Scan for the cell matching the given text and deliver its [X, Y] coordinate at center. 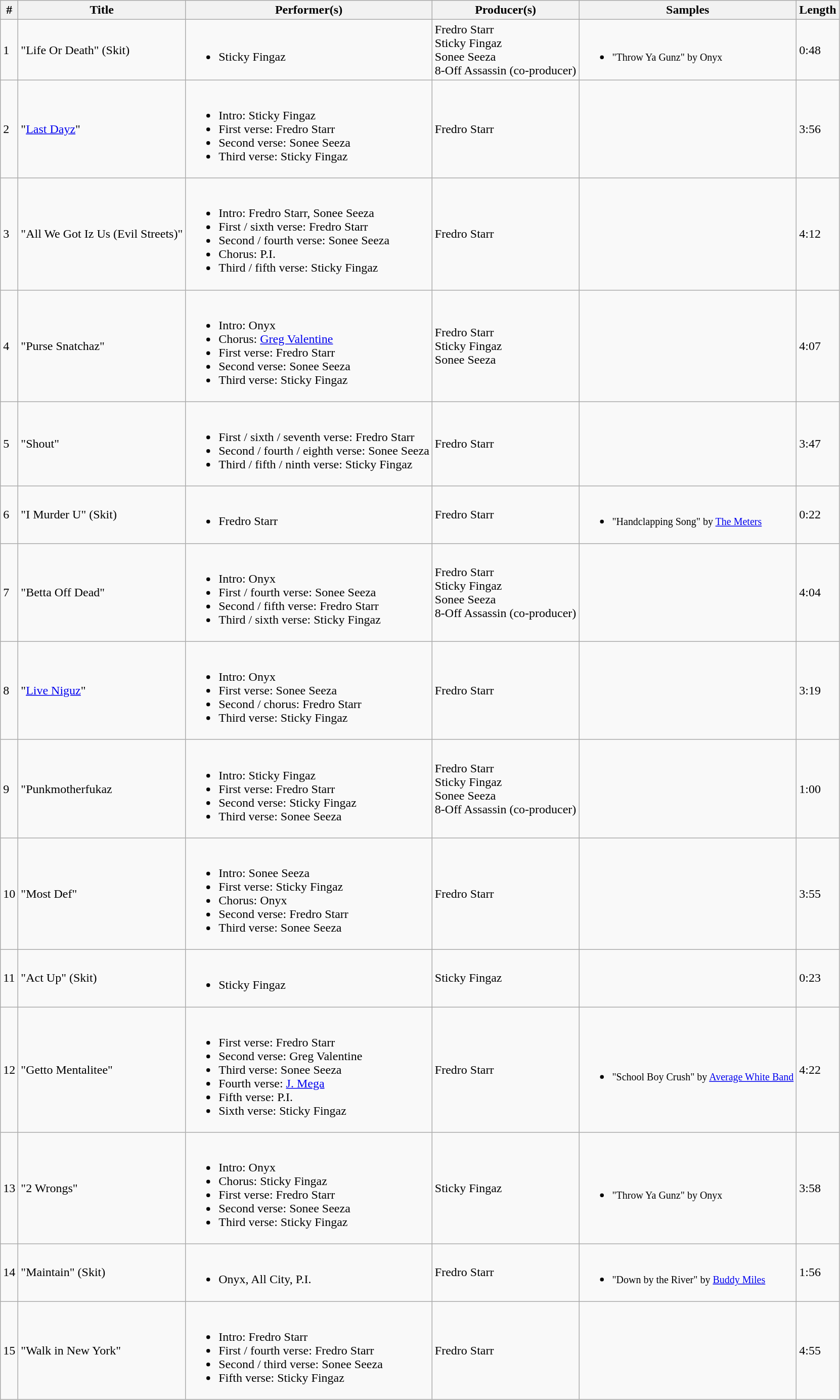
Intro: Fredro StarrFirst / fourth verse: Fredro StarrSecond / third verse: Sonee SeezaFifth verse: Sticky Fingaz [309, 1350]
14 [9, 1273]
1 [9, 50]
Title [102, 10]
0:23 [818, 978]
3:56 [818, 129]
Producer(s) [506, 10]
"Live Niguz" [102, 690]
8 [9, 690]
"Punkmotherfukaz [102, 789]
3:47 [818, 444]
"All We Got Iz Us (Evil Streets)" [102, 234]
"Walk in New York" [102, 1350]
7 [9, 592]
"Betta Off Dead" [102, 592]
3:55 [818, 893]
Intro: OnyxFirst / fourth verse: Sonee SeezaSecond / fifth verse: Fredro StarrThird / sixth verse: Sticky Fingaz [309, 592]
"Life Or Death" (Skit) [102, 50]
Intro: Sticky FingazFirst verse: Fredro StarrSecond verse: Sticky FingazThird verse: Sonee Seeza [309, 789]
15 [9, 1350]
"Shout" [102, 444]
Intro: Sonee SeezaFirst verse: Sticky FingazChorus: OnyxSecond verse: Fredro StarrThird verse: Sonee Seeza [309, 893]
"I Murder U" (Skit) [102, 515]
"Act Up" (Skit) [102, 978]
"2 Wrongs" [102, 1189]
First / sixth / seventh verse: Fredro StarrSecond / fourth / eighth verse: Sonee SeezaThird / fifth / ninth verse: Sticky Fingaz [309, 444]
3:19 [818, 690]
Performer(s) [309, 10]
Intro: OnyxFirst verse: Sonee SeezaSecond / chorus: Fredro StarrThird verse: Sticky Fingaz [309, 690]
10 [9, 893]
Intro: Sticky FingazFirst verse: Fredro StarrSecond verse: Sonee SeezaThird verse: Sticky Fingaz [309, 129]
9 [9, 789]
13 [9, 1189]
12 [9, 1069]
4 [9, 346]
1:00 [818, 789]
4:55 [818, 1350]
Intro: Fredro Starr, Sonee SeezaFirst / sixth verse: Fredro StarrSecond / fourth verse: Sonee SeezaChorus: P.I.Third / fifth verse: Sticky Fingaz [309, 234]
11 [9, 978]
"Down by the River" by Buddy Miles [688, 1273]
1:56 [818, 1273]
0:22 [818, 515]
0:48 [818, 50]
4:07 [818, 346]
3:58 [818, 1189]
First verse: Fredro StarrSecond verse: Greg ValentineThird verse: Sonee SeezaFourth verse: J. MegaFifth verse: P.I.Sixth verse: Sticky Fingaz [309, 1069]
"Most Def" [102, 893]
2 [9, 129]
Samples [688, 10]
3 [9, 234]
5 [9, 444]
"Purse Snatchaz" [102, 346]
# [9, 10]
"Last Dayz" [102, 129]
Intro: OnyxChorus: Sticky FingazFirst verse: Fredro StarrSecond verse: Sonee SeezaThird verse: Sticky Fingaz [309, 1189]
4:22 [818, 1069]
Intro: OnyxChorus: Greg ValentineFirst verse: Fredro StarrSecond verse: Sonee SeezaThird verse: Sticky Fingaz [309, 346]
Length [818, 10]
4:12 [818, 234]
"Handclapping Song" by The Meters [688, 515]
4:04 [818, 592]
Onyx, All City, P.I. [309, 1273]
"Maintain" (Skit) [102, 1273]
Fredro StarrSticky FingazSonee Seeza [506, 346]
6 [9, 515]
"Getto Mentalitee" [102, 1069]
"School Boy Crush" by Average White Band [688, 1069]
